Capture the cell that displays the provided text and extract its [x, y] central coordinate. 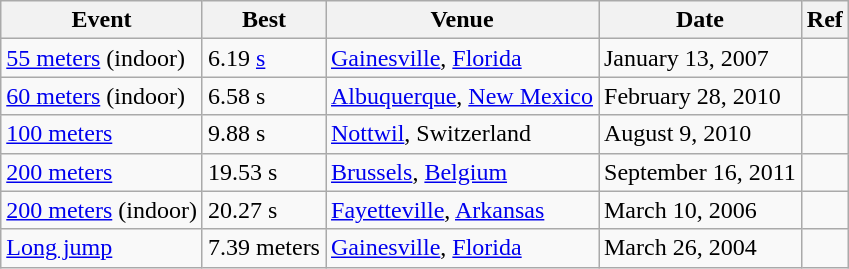
200 meters [102, 172]
Venue [462, 20]
Ref [824, 20]
Albuquerque, New Mexico [462, 96]
6.19 s [264, 58]
200 meters (indoor) [102, 210]
60 meters (indoor) [102, 96]
February 28, 2010 [700, 96]
August 9, 2010 [700, 134]
Brussels, Belgium [462, 172]
September 16, 2011 [700, 172]
20.27 s [264, 210]
55 meters (indoor) [102, 58]
Nottwil, Switzerland [462, 134]
Date [700, 20]
March 10, 2006 [700, 210]
Best [264, 20]
Fayetteville, Arkansas [462, 210]
9.88 s [264, 134]
January 13, 2007 [700, 58]
19.53 s [264, 172]
100 meters [102, 134]
March 26, 2004 [700, 248]
Long jump [102, 248]
6.58 s [264, 96]
Event [102, 20]
7.39 meters [264, 248]
